Locate the cell with the specified text and output its [x, y] center coordinate. 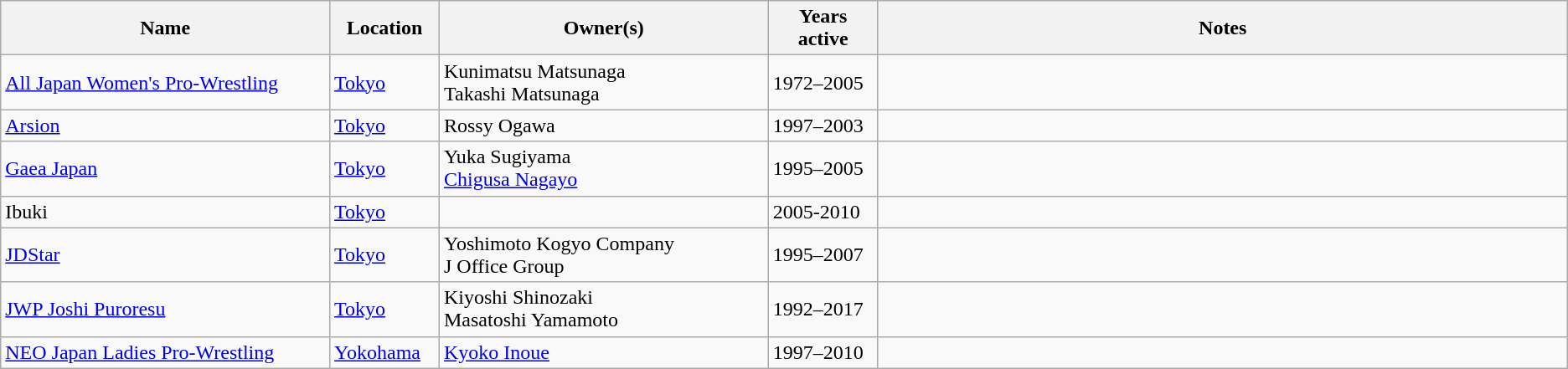
Arsion [166, 126]
1995–2005 [823, 169]
1972–2005 [823, 82]
Notes [1223, 28]
JDStar [166, 254]
1997–2010 [823, 352]
Kyoko Inoue [603, 352]
Years active [823, 28]
Ibuki [166, 212]
2005-2010 [823, 212]
All Japan Women's Pro-Wrestling [166, 82]
1995–2007 [823, 254]
Yuka SugiyamaChigusa Nagayo [603, 169]
Yokohama [385, 352]
Kunimatsu MatsunagaTakashi Matsunaga [603, 82]
Rossy Ogawa [603, 126]
1997–2003 [823, 126]
1992–2017 [823, 310]
Yoshimoto Kogyo CompanyJ Office Group [603, 254]
Owner(s) [603, 28]
NEO Japan Ladies Pro-Wrestling [166, 352]
Kiyoshi ShinozakiMasatoshi Yamamoto [603, 310]
JWP Joshi Puroresu [166, 310]
Location [385, 28]
Gaea Japan [166, 169]
Name [166, 28]
